Scan for the cell matching the given text and deliver its (X, Y) coordinate at center. 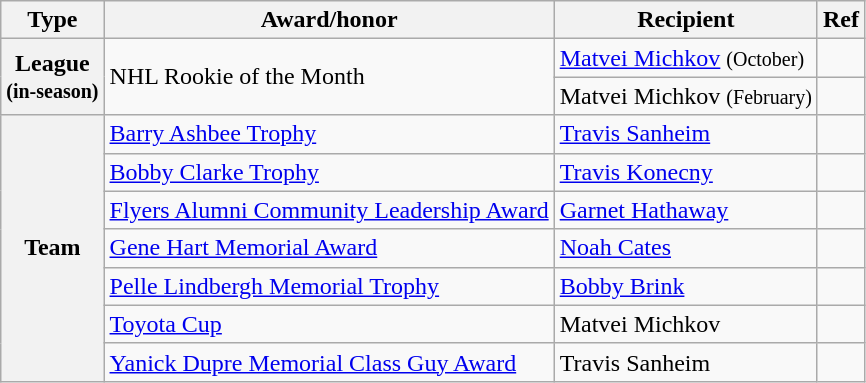
Award/honor (329, 20)
Bobby Clarke Trophy (329, 172)
Bobby Brink (686, 286)
Ref (840, 20)
Travis Konecny (686, 172)
Matvei Michkov (686, 324)
Flyers Alumni Community Leadership Award (329, 210)
League(in-season) (52, 77)
Team (52, 248)
Pelle Lindbergh Memorial Trophy (329, 286)
Recipient (686, 20)
Yanick Dupre Memorial Class Guy Award (329, 362)
NHL Rookie of the Month (329, 77)
Toyota Cup (329, 324)
Matvei Michkov (February) (686, 96)
Barry Ashbee Trophy (329, 134)
Garnet Hathaway (686, 210)
Noah Cates (686, 248)
Matvei Michkov (October) (686, 58)
Type (52, 20)
Gene Hart Memorial Award (329, 248)
